Detect which cell encompasses the target text, then output its [X, Y] center coordinate. 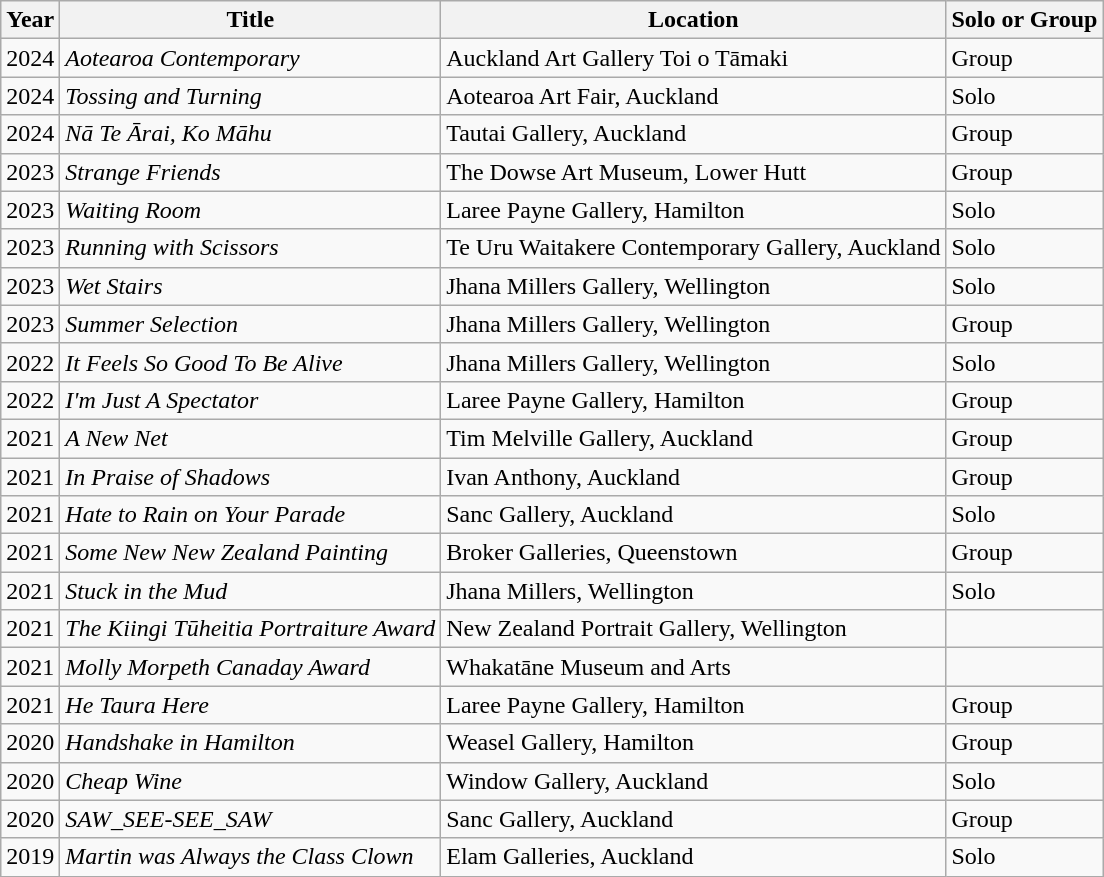
Solo or Group [1024, 20]
Year [30, 20]
SAW_SEE-SEE_SAW [250, 819]
Tautai Gallery, Auckland [694, 134]
New Zealand Portrait Gallery, Wellington [694, 629]
Ivan Anthony, Auckland [694, 477]
I'm Just A Spectator [250, 400]
Summer Selection [250, 324]
Location [694, 20]
Tim Melville Gallery, Auckland [694, 438]
Stuck in the Mud [250, 591]
Auckland Art Gallery Toi o Tāmaki [694, 58]
The Dowse Art Museum, Lower Hutt [694, 172]
Wet Stairs [250, 286]
Whakatāne Museum and Arts [694, 667]
Title [250, 20]
Aotearoa Contemporary [250, 58]
Strange Friends [250, 172]
Te Uru Waitakere Contemporary Gallery, Auckland [694, 248]
Waiting Room [250, 210]
Nā Te Ārai, Ko Māhu [250, 134]
A New Net [250, 438]
Jhana Millers, Wellington [694, 591]
Elam Galleries, Auckland [694, 857]
Cheap Wine [250, 781]
It Feels So Good To Be Alive [250, 362]
In Praise of Shadows [250, 477]
2019 [30, 857]
The Kiingi Tūheitia Portraiture Award [250, 629]
He Taura Here [250, 705]
Running with Scissors [250, 248]
Hate to Rain on Your Parade [250, 515]
Martin was Always the Class Clown [250, 857]
Tossing and Turning [250, 96]
Handshake in Hamilton [250, 743]
Aotearoa Art Fair, Auckland [694, 96]
Weasel Gallery, Hamilton [694, 743]
Broker Galleries, Queenstown [694, 553]
Some New New Zealand Painting [250, 553]
Window Gallery, Auckland [694, 781]
Molly Morpeth Canaday Award [250, 667]
